Identify which cell holds the provided text, then report its (X, Y) central coordinate. 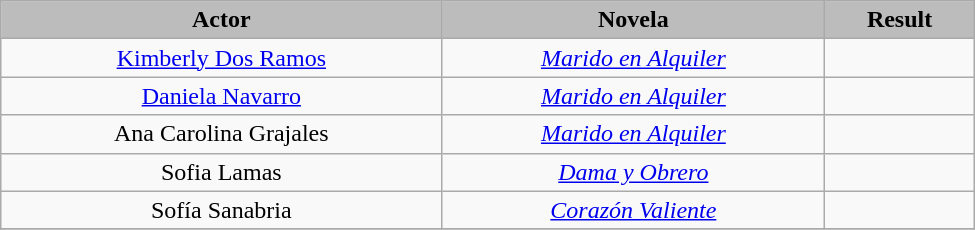
Ana Carolina Grajales (222, 134)
Sofía Sanabria (222, 210)
Actor (222, 20)
Corazón Valiente (634, 210)
Kimberly Dos Ramos (222, 58)
Novela (634, 20)
Daniela Navarro (222, 96)
Dama y Obrero (634, 172)
Sofia Lamas (222, 172)
Result (900, 20)
